Capture the cell that displays the provided text and extract its [x, y] central coordinate. 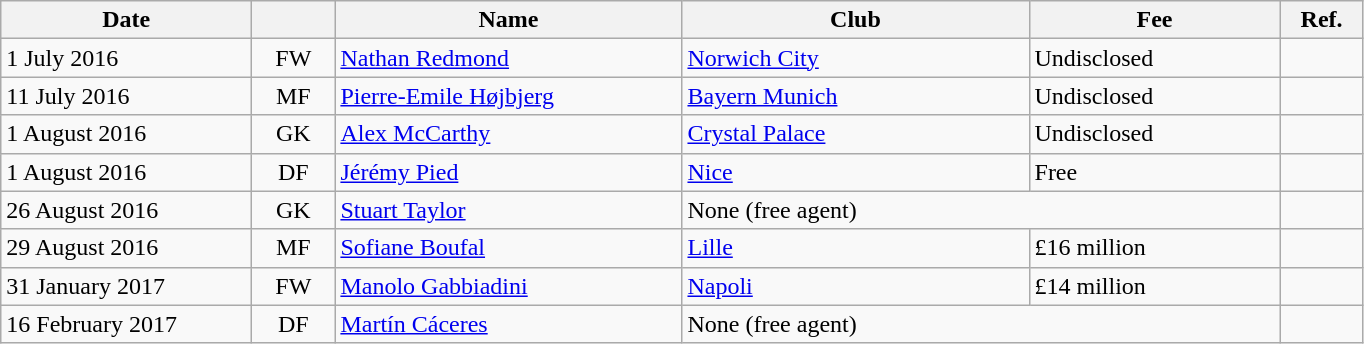
Name [508, 20]
£14 million [1154, 286]
11 July 2016 [126, 96]
Nice [856, 172]
Crystal Palace [856, 134]
Stuart Taylor [508, 210]
Pierre-Emile Højbjerg [508, 96]
Club [856, 20]
Alex McCarthy [508, 134]
Sofiane Boufal [508, 248]
Fee [1154, 20]
Norwich City [856, 58]
31 January 2017 [126, 286]
Martín Cáceres [508, 324]
Date [126, 20]
Manolo Gabbiadini [508, 286]
1 July 2016 [126, 58]
Napoli [856, 286]
£16 million [1154, 248]
Jérémy Pied [508, 172]
Lille [856, 248]
16 February 2017 [126, 324]
29 August 2016 [126, 248]
Nathan Redmond [508, 58]
Ref. [1322, 20]
Free [1154, 172]
26 August 2016 [126, 210]
Bayern Munich [856, 96]
